Provide the [x, y] coordinate of the cell's center where the given text is located.  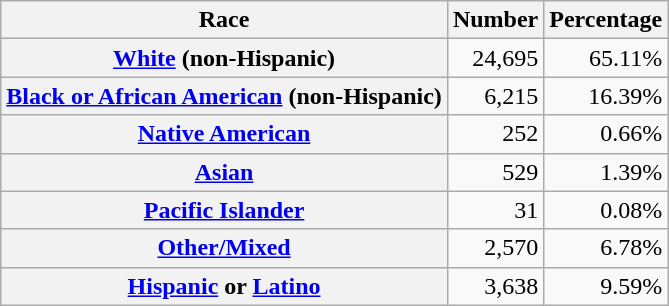
6,215 [495, 96]
31 [495, 210]
Pacific Islander [224, 210]
1.39% [606, 172]
Race [224, 20]
24,695 [495, 58]
Asian [224, 172]
529 [495, 172]
2,570 [495, 248]
9.59% [606, 286]
Other/Mixed [224, 248]
65.11% [606, 58]
Hispanic or Latino [224, 286]
0.66% [606, 134]
3,638 [495, 286]
Number [495, 20]
252 [495, 134]
0.08% [606, 210]
Native American [224, 134]
16.39% [606, 96]
Percentage [606, 20]
Black or African American (non-Hispanic) [224, 96]
White (non-Hispanic) [224, 58]
6.78% [606, 248]
